Pinpoint the cell where the given text exists, returning its (X, Y) midpoint coordinate. 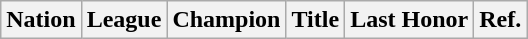
League (124, 20)
Nation (41, 20)
Champion (226, 20)
Last Honor (410, 20)
Title (316, 20)
Ref. (500, 20)
